Determine the (X, Y) coordinate at the center of the cell enclosing the given text.  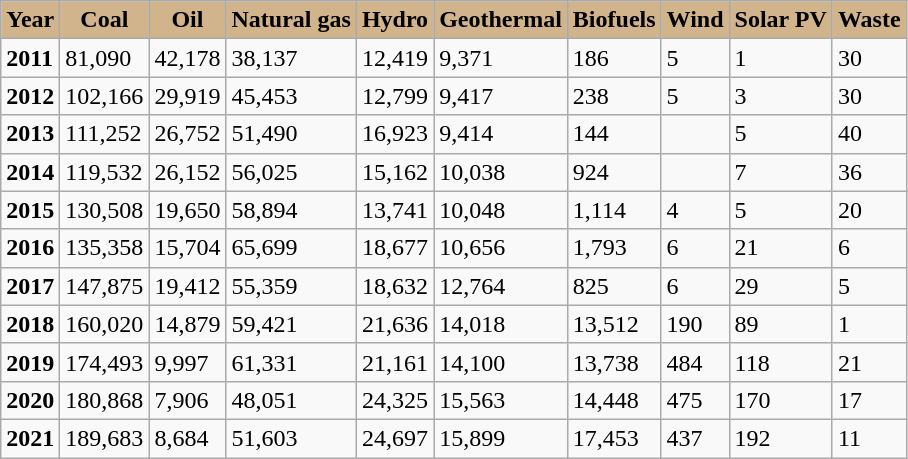
Hydro (394, 20)
130,508 (104, 210)
9,371 (501, 58)
14,018 (501, 324)
9,417 (501, 96)
51,603 (291, 438)
36 (869, 172)
56,025 (291, 172)
3 (780, 96)
48,051 (291, 400)
484 (695, 362)
4 (695, 210)
15,704 (188, 248)
Natural gas (291, 20)
18,677 (394, 248)
2016 (30, 248)
825 (614, 286)
Biofuels (614, 20)
7,906 (188, 400)
26,152 (188, 172)
58,894 (291, 210)
10,048 (501, 210)
65,699 (291, 248)
189,683 (104, 438)
1,793 (614, 248)
192 (780, 438)
29 (780, 286)
10,656 (501, 248)
89 (780, 324)
160,020 (104, 324)
17,453 (614, 438)
102,166 (104, 96)
924 (614, 172)
2012 (30, 96)
118 (780, 362)
2011 (30, 58)
13,738 (614, 362)
61,331 (291, 362)
Geothermal (501, 20)
2017 (30, 286)
119,532 (104, 172)
55,359 (291, 286)
Coal (104, 20)
7 (780, 172)
475 (695, 400)
9,997 (188, 362)
12,419 (394, 58)
13,512 (614, 324)
Oil (188, 20)
190 (695, 324)
29,919 (188, 96)
174,493 (104, 362)
24,325 (394, 400)
147,875 (104, 286)
2020 (30, 400)
437 (695, 438)
Year (30, 20)
17 (869, 400)
51,490 (291, 134)
2013 (30, 134)
12,799 (394, 96)
144 (614, 134)
19,650 (188, 210)
21,161 (394, 362)
10,038 (501, 172)
2018 (30, 324)
21,636 (394, 324)
38,137 (291, 58)
14,879 (188, 324)
14,448 (614, 400)
15,563 (501, 400)
42,178 (188, 58)
13,741 (394, 210)
45,453 (291, 96)
238 (614, 96)
16,923 (394, 134)
15,162 (394, 172)
26,752 (188, 134)
8,684 (188, 438)
18,632 (394, 286)
12,764 (501, 286)
Waste (869, 20)
40 (869, 134)
59,421 (291, 324)
1,114 (614, 210)
Solar PV (780, 20)
81,090 (104, 58)
20 (869, 210)
24,697 (394, 438)
9,414 (501, 134)
11 (869, 438)
14,100 (501, 362)
15,899 (501, 438)
135,358 (104, 248)
2021 (30, 438)
186 (614, 58)
19,412 (188, 286)
Wind (695, 20)
2019 (30, 362)
180,868 (104, 400)
2015 (30, 210)
2014 (30, 172)
170 (780, 400)
111,252 (104, 134)
